From the cell containing the given text, extract its center point as (X, Y) coordinate. 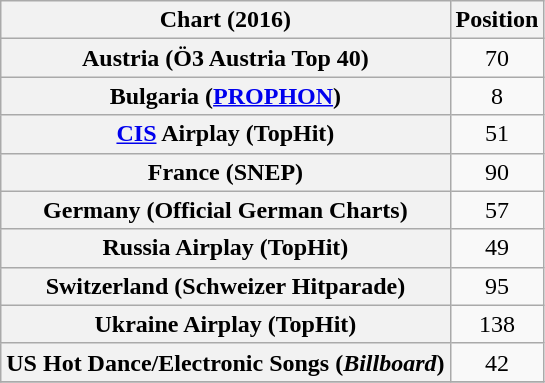
49 (497, 248)
Russia Airplay (TopHit) (226, 248)
Germany (Official German Charts) (226, 210)
Chart (2016) (226, 20)
Austria (Ö3 Austria Top 40) (226, 58)
Ukraine Airplay (TopHit) (226, 324)
France (SNEP) (226, 172)
42 (497, 362)
US Hot Dance/Electronic Songs (Billboard) (226, 362)
95 (497, 286)
8 (497, 96)
70 (497, 58)
Position (497, 20)
138 (497, 324)
57 (497, 210)
Bulgaria (PROPHON) (226, 96)
90 (497, 172)
51 (497, 134)
CIS Airplay (TopHit) (226, 134)
Switzerland (Schweizer Hitparade) (226, 286)
